For the text-containing cell, return its midpoint in (x, y) coordinate format. 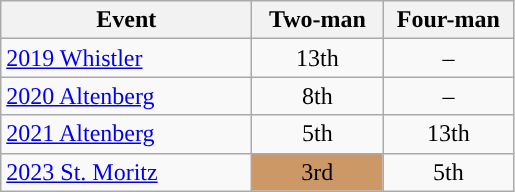
2021 Altenberg (126, 134)
Event (126, 20)
3rd (318, 172)
2020 Altenberg (126, 96)
2023 St. Moritz (126, 172)
8th (318, 96)
2019 Whistler (126, 58)
Four-man (448, 20)
Two-man (318, 20)
